Output the [X, Y] coordinate of the center of the cell containing the given text.  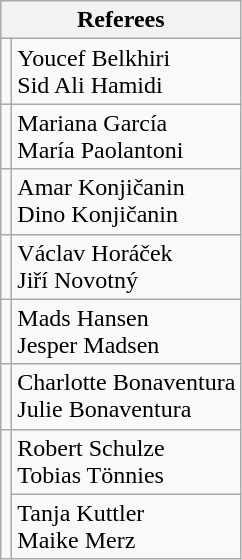
Referees [121, 20]
Charlotte BonaventuraJulie Bonaventura [126, 396]
Tanja KuttlerMaike Merz [126, 526]
Amar KonjičaninDino Konjičanin [126, 202]
Václav HoráčekJiří Novotný [126, 266]
Mariana GarcíaMaría Paolantoni [126, 136]
Mads HansenJesper Madsen [126, 332]
Robert SchulzeTobias Tönnies [126, 462]
Youcef BelkhiriSid Ali Hamidi [126, 72]
